Return the (x, y) coordinate for the center point of the cell that contains the specified text.  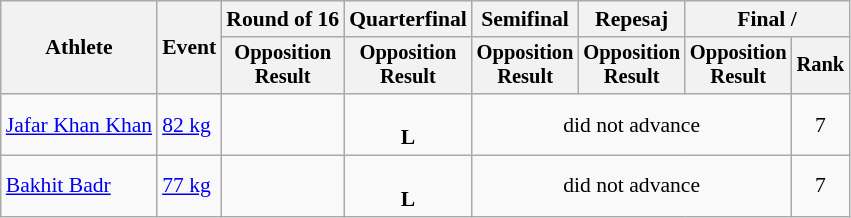
Quarterfinal (408, 19)
Jafar Khan Khan (79, 124)
Event (189, 48)
Repesaj (632, 19)
82 kg (189, 124)
Rank (821, 66)
77 kg (189, 186)
Bakhit Badr (79, 186)
Round of 16 (282, 19)
Final / (767, 19)
Semifinal (526, 19)
Athlete (79, 48)
